Extract the (x, y) coordinate from the center of the cell holding the provided text.  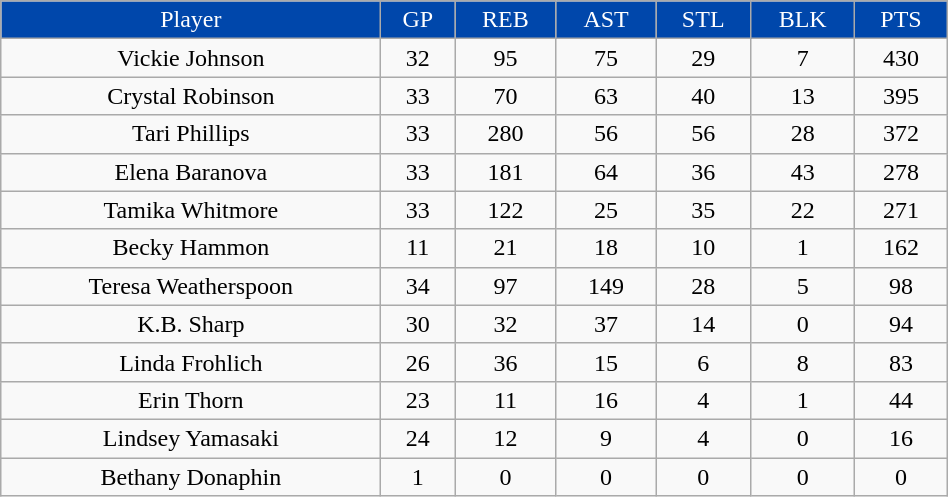
75 (606, 58)
10 (704, 248)
44 (902, 400)
13 (803, 96)
43 (803, 172)
30 (418, 324)
5 (803, 286)
K.B. Sharp (191, 324)
25 (606, 210)
Vickie Johnson (191, 58)
23 (418, 400)
12 (506, 438)
122 (506, 210)
REB (506, 20)
Player (191, 20)
Crystal Robinson (191, 96)
Tamika Whitmore (191, 210)
7 (803, 58)
83 (902, 362)
24 (418, 438)
372 (902, 134)
29 (704, 58)
6 (704, 362)
15 (606, 362)
GP (418, 20)
STL (704, 20)
63 (606, 96)
Linda Frohlich (191, 362)
37 (606, 324)
280 (506, 134)
181 (506, 172)
395 (902, 96)
AST (606, 20)
35 (704, 210)
Becky Hammon (191, 248)
162 (902, 248)
Bethany Donaphin (191, 477)
97 (506, 286)
64 (606, 172)
22 (803, 210)
40 (704, 96)
18 (606, 248)
34 (418, 286)
26 (418, 362)
PTS (902, 20)
14 (704, 324)
Teresa Weatherspoon (191, 286)
Tari Phillips (191, 134)
149 (606, 286)
Elena Baranova (191, 172)
94 (902, 324)
Erin Thorn (191, 400)
98 (902, 286)
95 (506, 58)
430 (902, 58)
21 (506, 248)
9 (606, 438)
278 (902, 172)
Lindsey Yamasaki (191, 438)
BLK (803, 20)
70 (506, 96)
8 (803, 362)
271 (902, 210)
